Provide the [X, Y] coordinate of the cell's center where the given text is located.  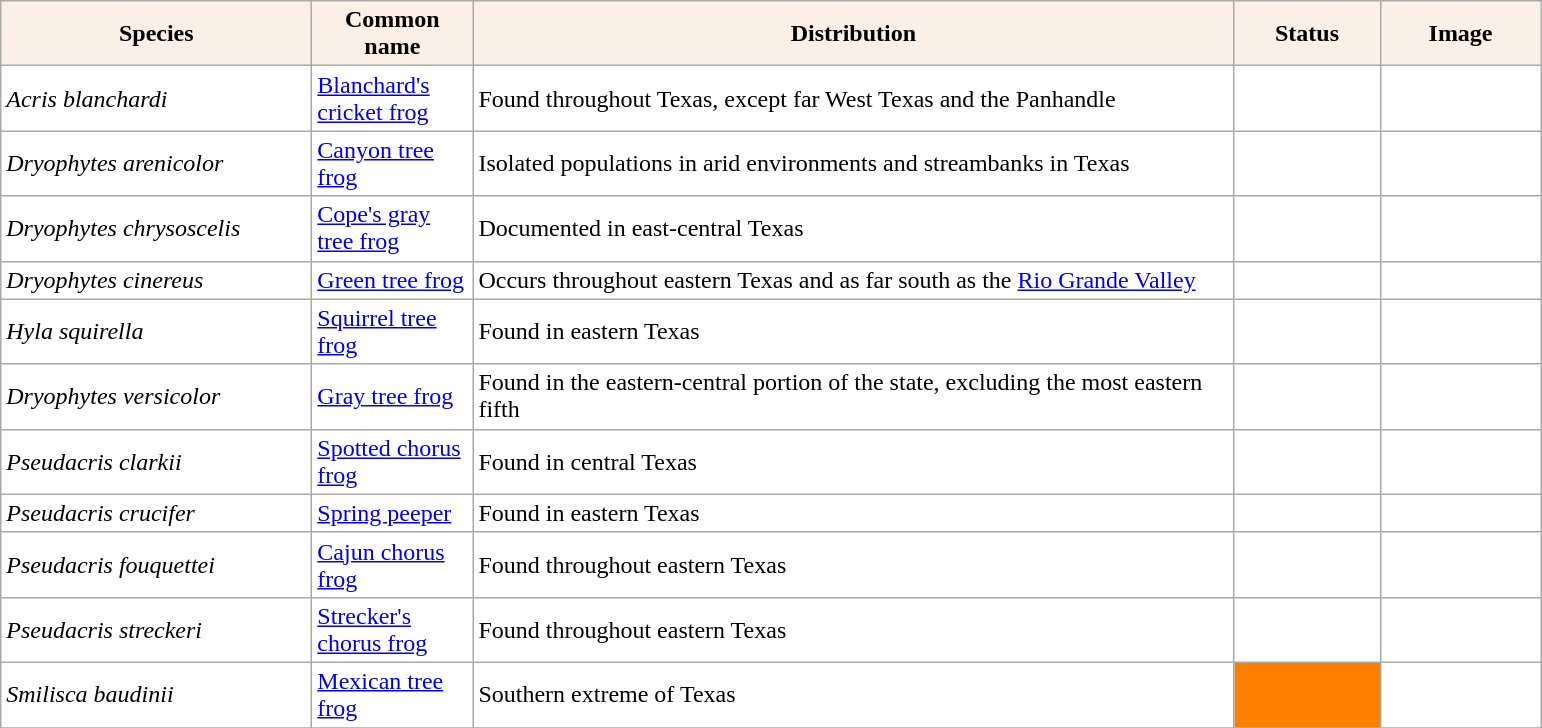
Dryophytes chrysoscelis [156, 228]
Pseudacris crucifer [156, 513]
Status [1307, 34]
Common name [392, 34]
Dryophytes arenicolor [156, 164]
Found in the eastern-central portion of the state, excluding the most eastern fifth [854, 396]
Pseudacris streckeri [156, 630]
Found throughout Texas, except far West Texas and the Panhandle [854, 98]
Pseudacris clarkii [156, 462]
Squirrel tree frog [392, 332]
Pseudacris fouquettei [156, 564]
Dryophytes cinereus [156, 280]
Found in central Texas [854, 462]
Spotted chorus frog [392, 462]
Cajun chorus frog [392, 564]
Strecker's chorus frog [392, 630]
Southern extreme of Texas [854, 694]
Species [156, 34]
Acris blanchardi [156, 98]
Hyla squirella [156, 332]
Mexican tree frog [392, 694]
Canyon tree frog [392, 164]
Distribution [854, 34]
Image [1460, 34]
Cope's gray tree frog [392, 228]
Smilisca baudinii [156, 694]
Green tree frog [392, 280]
Blanchard's cricket frog [392, 98]
Gray tree frog [392, 396]
Dryophytes versicolor [156, 396]
Spring peeper [392, 513]
Occurs throughout eastern Texas and as far south as the Rio Grande Valley [854, 280]
Isolated populations in arid environments and streambanks in Texas [854, 164]
Documented in east-central Texas [854, 228]
